Identify which cell holds the provided text, then report its [x, y] central coordinate. 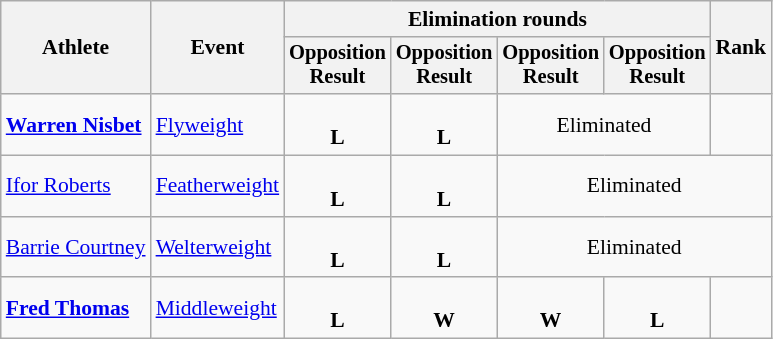
Flyweight [218, 124]
Warren Nisbet [76, 124]
Welterweight [218, 248]
Barrie Courtney [76, 248]
Athlete [76, 48]
Ifor Roberts [76, 186]
Featherweight [218, 186]
Rank [742, 48]
Event [218, 48]
Elimination rounds [497, 19]
Fred Thomas [76, 308]
Middleweight [218, 308]
